Locate the cell with the specified text and output its (x, y) center coordinate. 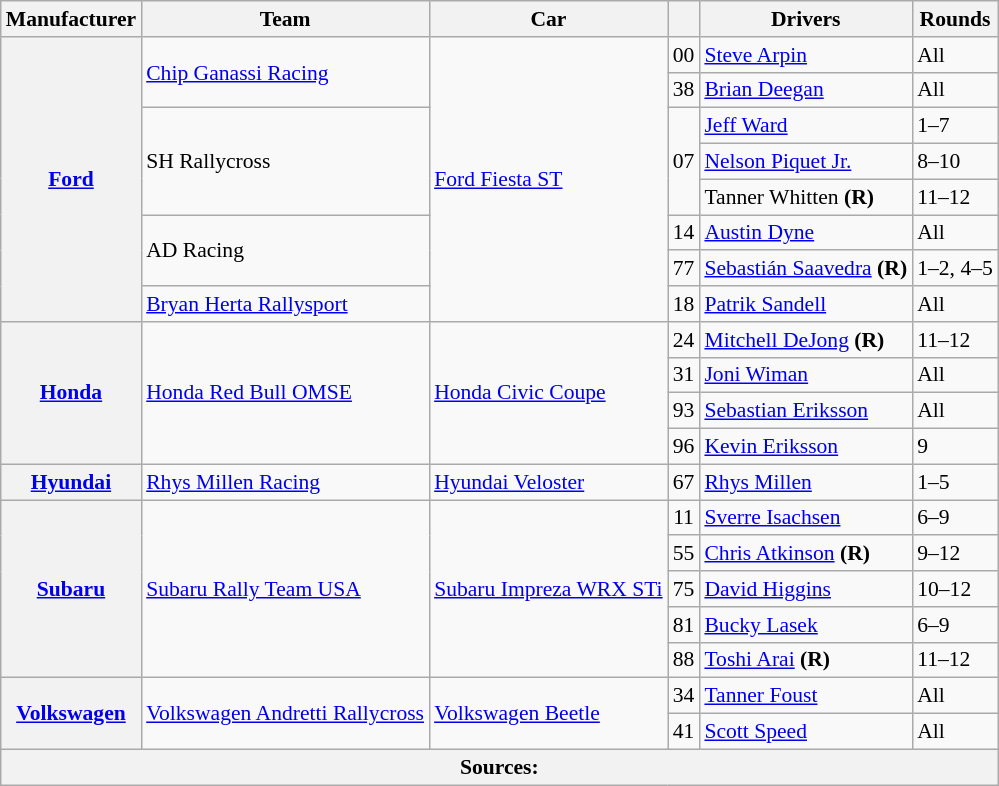
93 (684, 411)
34 (684, 696)
Kevin Eriksson (806, 447)
Steve Arpin (806, 55)
77 (684, 269)
Mitchell DeJong (R) (806, 340)
Team (285, 19)
Bucky Lasek (806, 625)
1–5 (955, 482)
Manufacturer (71, 19)
Austin Dyne (806, 233)
Nelson Piquet Jr. (806, 162)
David Higgins (806, 589)
8–10 (955, 162)
Subaru Impreza WRX STi (548, 589)
Sebastian Eriksson (806, 411)
Subaru (71, 589)
Hyundai Veloster (548, 482)
Tanner Whitten (R) (806, 197)
Sources: (500, 767)
Rhys Millen Racing (285, 482)
Hyundai (71, 482)
75 (684, 589)
Patrik Sandell (806, 304)
9–12 (955, 554)
31 (684, 375)
Tanner Foust (806, 696)
Subaru Rally Team USA (285, 589)
Volkswagen Beetle (548, 714)
Chip Ganassi Racing (285, 72)
Bryan Herta Rallysport (285, 304)
55 (684, 554)
Volkswagen Andretti Rallycross (285, 714)
Sverre Isachsen (806, 518)
Toshi Arai (R) (806, 660)
10–12 (955, 589)
24 (684, 340)
Rounds (955, 19)
Car (548, 19)
88 (684, 660)
Ford (71, 180)
Honda (71, 393)
Chris Atkinson (R) (806, 554)
41 (684, 732)
9 (955, 447)
Honda Red Bull OMSE (285, 393)
Drivers (806, 19)
Scott Speed (806, 732)
67 (684, 482)
Ford Fiesta ST (548, 180)
Joni Wiman (806, 375)
81 (684, 625)
Brian Deegan (806, 90)
14 (684, 233)
96 (684, 447)
1–2, 4–5 (955, 269)
18 (684, 304)
Jeff Ward (806, 126)
11 (684, 518)
Volkswagen (71, 714)
SH Rallycross (285, 162)
00 (684, 55)
Sebastián Saavedra (R) (806, 269)
AD Racing (285, 250)
Rhys Millen (806, 482)
Honda Civic Coupe (548, 393)
1–7 (955, 126)
38 (684, 90)
07 (684, 162)
